Provide the (x, y) coordinate of the cell's center where the given text is located.  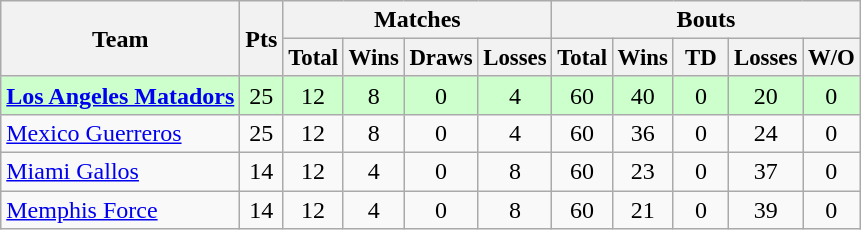
Draws (441, 58)
23 (642, 172)
W/O (832, 58)
37 (766, 172)
Miami Gallos (120, 172)
TD (701, 58)
Mexico Guerreros (120, 133)
40 (642, 95)
Memphis Force (120, 210)
Matches (418, 20)
Bouts (706, 20)
24 (766, 133)
20 (766, 95)
36 (642, 133)
Los Angeles Matadors (120, 95)
39 (766, 210)
Pts (262, 39)
21 (642, 210)
Team (120, 39)
